Determine the (X, Y) coordinate at the center of the cell enclosing the given text.  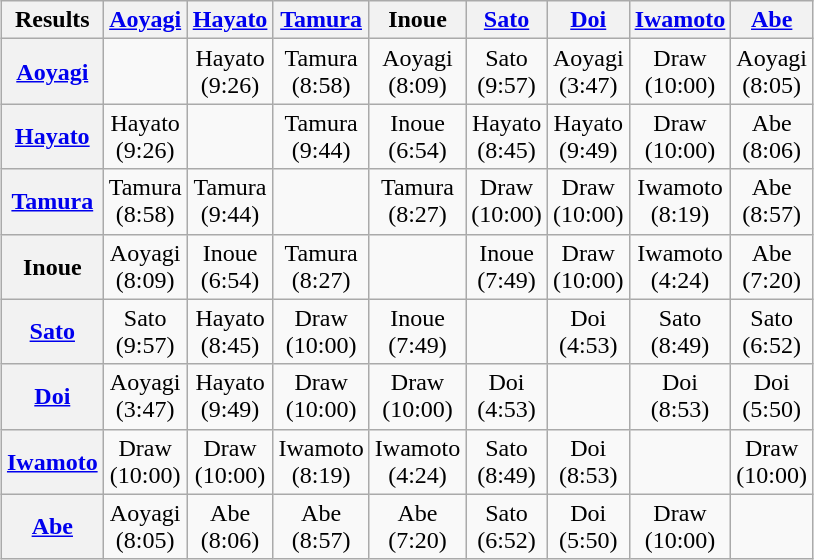
Results (52, 20)
